Return the (X, Y) coordinate for the center point of the cell that contains the specified text.  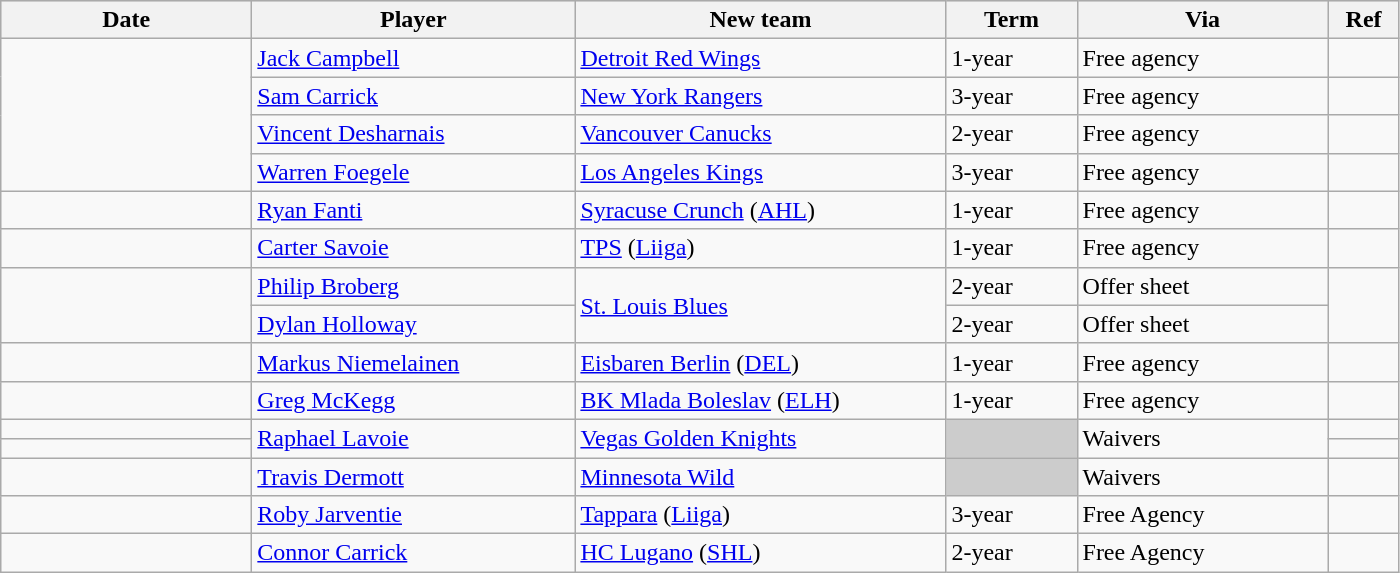
Date (126, 20)
Connor Carrick (414, 553)
Via (1202, 20)
Tappara (Liiga) (760, 515)
Ryan Fanti (414, 210)
Warren Foegele (414, 172)
Syracuse Crunch (AHL) (760, 210)
New York Rangers (760, 96)
Player (414, 20)
Eisbaren Berlin (DEL) (760, 362)
Vancouver Canucks (760, 134)
BK Mlada Boleslav (ELH) (760, 400)
Term (1012, 20)
New team (760, 20)
Jack Campbell (414, 58)
Raphael Lavoie (414, 438)
Philip Broberg (414, 286)
HC Lugano (SHL) (760, 553)
Los Angeles Kings (760, 172)
Roby Jarventie (414, 515)
Carter Savoie (414, 248)
Vincent Desharnais (414, 134)
Greg McKegg (414, 400)
TPS (Liiga) (760, 248)
Travis Dermott (414, 477)
Sam Carrick (414, 96)
Minnesota Wild (760, 477)
Detroit Red Wings (760, 58)
Ref (1364, 20)
Vegas Golden Knights (760, 438)
Markus Niemelainen (414, 362)
St. Louis Blues (760, 305)
Dylan Holloway (414, 324)
